Determine the [x, y] coordinate at the center of the cell enclosing the given text.  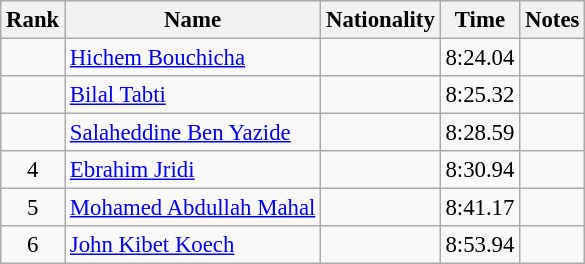
8:25.32 [480, 95]
8:53.94 [480, 245]
Notes [552, 20]
Hichem Bouchicha [193, 58]
Name [193, 20]
Rank [33, 20]
Nationality [380, 20]
8:30.94 [480, 170]
8:28.59 [480, 133]
Salaheddine Ben Yazide [193, 133]
Ebrahim Jridi [193, 170]
Mohamed Abdullah Mahal [193, 208]
Bilal Tabti [193, 95]
John Kibet Koech [193, 245]
5 [33, 208]
Time [480, 20]
8:41.17 [480, 208]
6 [33, 245]
4 [33, 170]
8:24.04 [480, 58]
